Identify which cell holds the provided text, then report its (x, y) central coordinate. 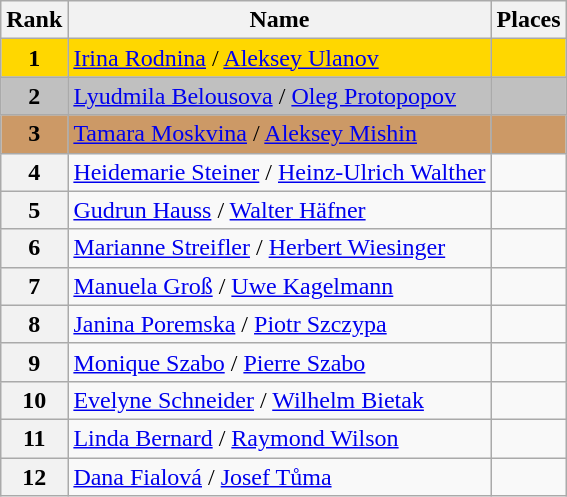
3 (34, 134)
11 (34, 438)
2 (34, 96)
Lyudmila Belousova / Oleg Protopopov (280, 96)
12 (34, 477)
Dana Fialová / Josef Tůma (280, 477)
6 (34, 248)
Gudrun Hauss / Walter Häfner (280, 210)
8 (34, 324)
Places (528, 20)
Monique Szabo / Pierre Szabo (280, 362)
9 (34, 362)
4 (34, 172)
Evelyne Schneider / Wilhelm Bietak (280, 400)
Heidemarie Steiner / Heinz-Ulrich Walther (280, 172)
Name (280, 20)
7 (34, 286)
1 (34, 58)
Irina Rodnina / Aleksey Ulanov (280, 58)
Rank (34, 20)
10 (34, 400)
Manuela Groß / Uwe Kagelmann (280, 286)
Linda Bernard / Raymond Wilson (280, 438)
Marianne Streifler / Herbert Wiesinger (280, 248)
Janina Poremska / Piotr Szczypa (280, 324)
Tamara Moskvina / Aleksey Mishin (280, 134)
5 (34, 210)
